Find where the given text appears and provide that cell's center as (X, Y) coordinate. 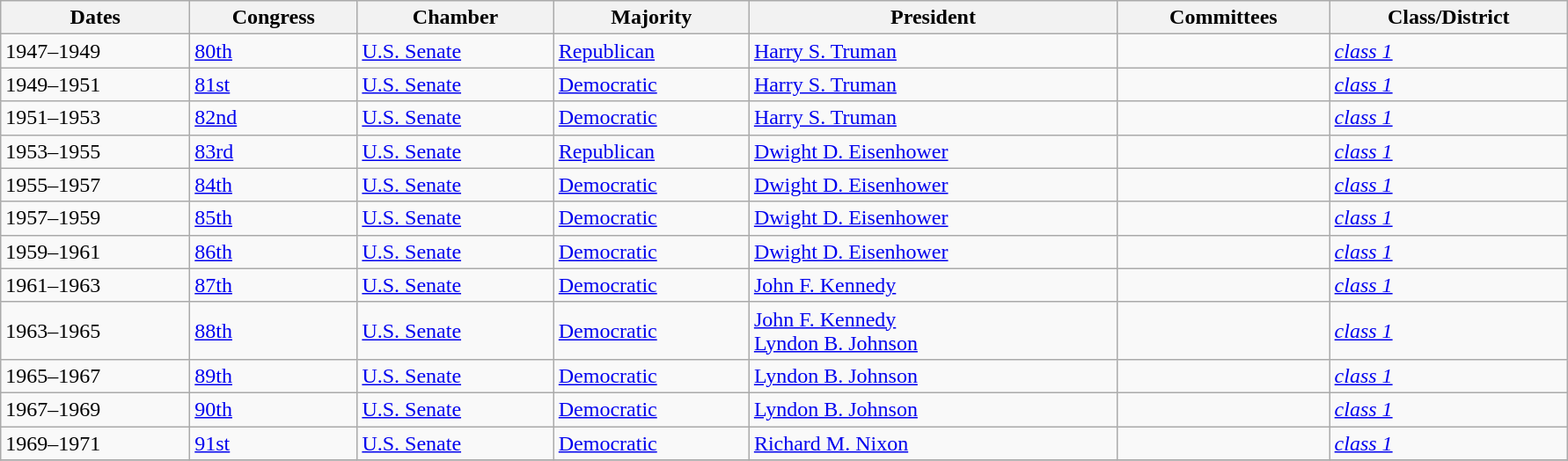
1955–1957 (95, 185)
1965–1967 (95, 376)
80th (274, 51)
1947–1949 (95, 51)
85th (274, 218)
87th (274, 285)
88th (274, 331)
1951–1953 (95, 118)
Class/District (1448, 18)
82nd (274, 118)
John F. KennedyLyndon B. Johnson (933, 331)
83rd (274, 151)
1957–1959 (95, 218)
86th (274, 252)
Chamber (456, 18)
Richard M. Nixon (933, 443)
1963–1965 (95, 331)
John F. Kennedy (933, 285)
President (933, 18)
84th (274, 185)
Dates (95, 18)
1959–1961 (95, 252)
81st (274, 84)
1949–1951 (95, 84)
91st (274, 443)
Committees (1223, 18)
Congress (274, 18)
89th (274, 376)
1953–1955 (95, 151)
1969–1971 (95, 443)
1961–1963 (95, 285)
90th (274, 409)
1967–1969 (95, 409)
Majority (651, 18)
